Detect which cell encompasses the target text, then output its (x, y) center coordinate. 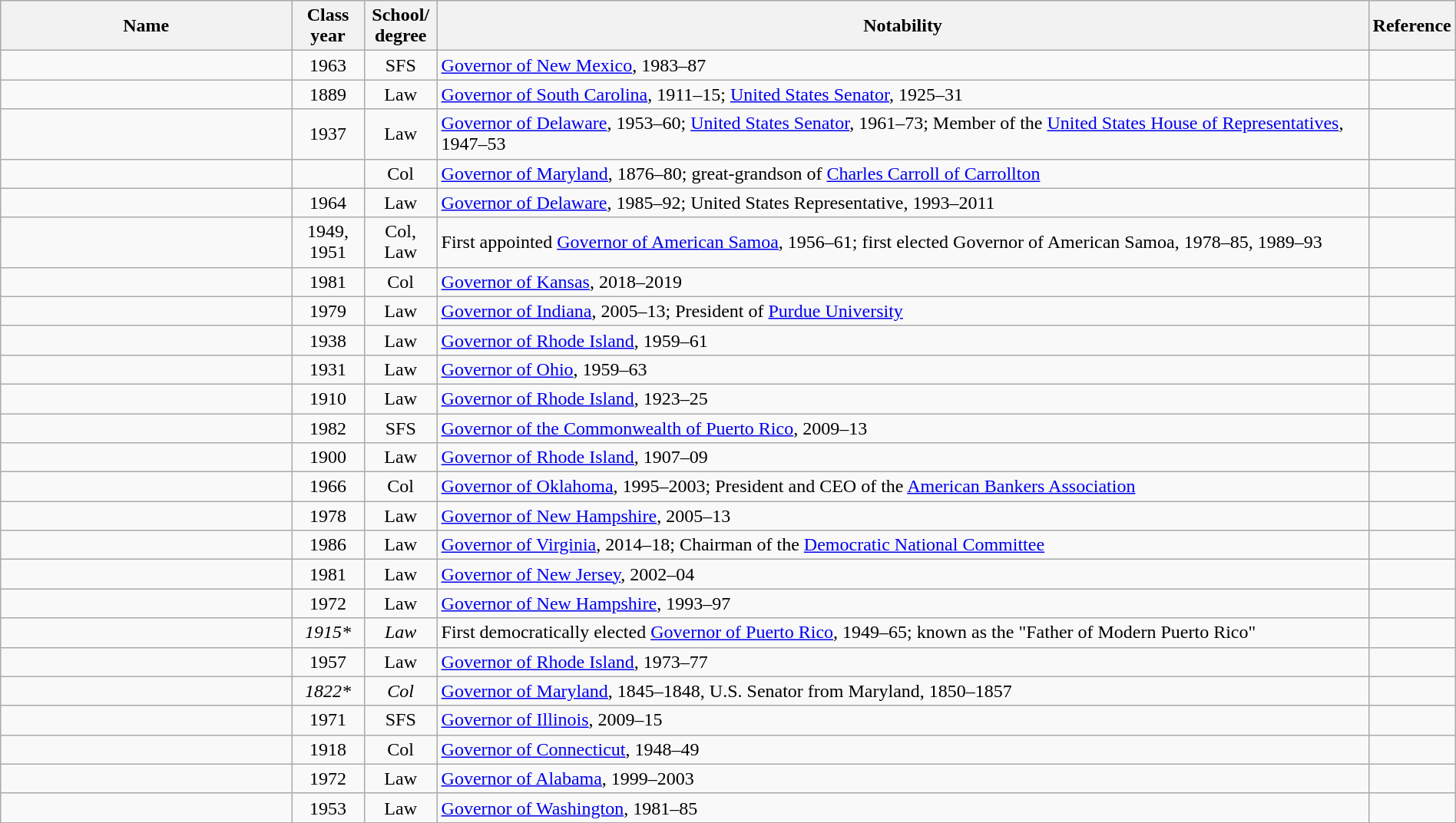
1971 (329, 720)
Governor of Kansas, 2018–2019 (903, 282)
1915* (329, 633)
Governor of the Commonwealth of Puerto Rico, 2009–13 (903, 428)
Governor of Rhode Island, 1923–25 (903, 398)
Governor of Washington, 1981–85 (903, 808)
Governor of New Hampshire, 2005–13 (903, 516)
1978 (329, 516)
1910 (329, 398)
1918 (329, 749)
Governor of Delaware, 1953–60; United States Senator, 1961–73; Member of the United States House of Representatives, 1947–53 (903, 134)
1964 (329, 203)
1957 (329, 662)
1889 (329, 94)
1937 (329, 134)
1953 (329, 808)
Name (146, 26)
First democratically elected Governor of Puerto Rico, 1949–65; known as the "Father of Modern Puerto Rico" (903, 633)
Governor of Virginia, 2014–18; Chairman of the Democratic National Committee (903, 545)
Governor of Maryland, 1876–80; great-grandson of Charles Carroll of Carrollton (903, 174)
1949,1951 (329, 243)
Governor of Maryland, 1845–1848, U.S. Senator from Maryland, 1850–1857 (903, 691)
School/degree (401, 26)
1979 (329, 311)
Class year (329, 26)
Col,Law (401, 243)
1822* (329, 691)
Governor of New Mexico, 1983–87 (903, 65)
Governor of Rhode Island, 1973–77 (903, 662)
Governor of Rhode Island, 1959–61 (903, 340)
Governor of Delaware, 1985–92; United States Representative, 1993–2011 (903, 203)
1900 (329, 458)
Governor of Alabama, 1999–2003 (903, 778)
1966 (329, 487)
Governor of South Carolina, 1911–15; United States Senator, 1925–31 (903, 94)
Governor of Illinois, 2009–15 (903, 720)
1982 (329, 428)
Governor of Oklahoma, 1995–2003; President and CEO of the American Bankers Association (903, 487)
Governor of Rhode Island, 1907–09 (903, 458)
1986 (329, 545)
Governor of Indiana, 2005–13; President of Purdue University (903, 311)
Governor of Connecticut, 1948–49 (903, 749)
Governor of New Jersey, 2002–04 (903, 574)
1931 (329, 369)
Reference (1411, 26)
1938 (329, 340)
Governor of New Hampshire, 1993–97 (903, 603)
Governor of Ohio, 1959–63 (903, 369)
First appointed Governor of American Samoa, 1956–61; first elected Governor of American Samoa, 1978–85, 1989–93 (903, 243)
Notability (903, 26)
1963 (329, 65)
